Provide the [x, y] coordinate of the cell's center where the given text is located.  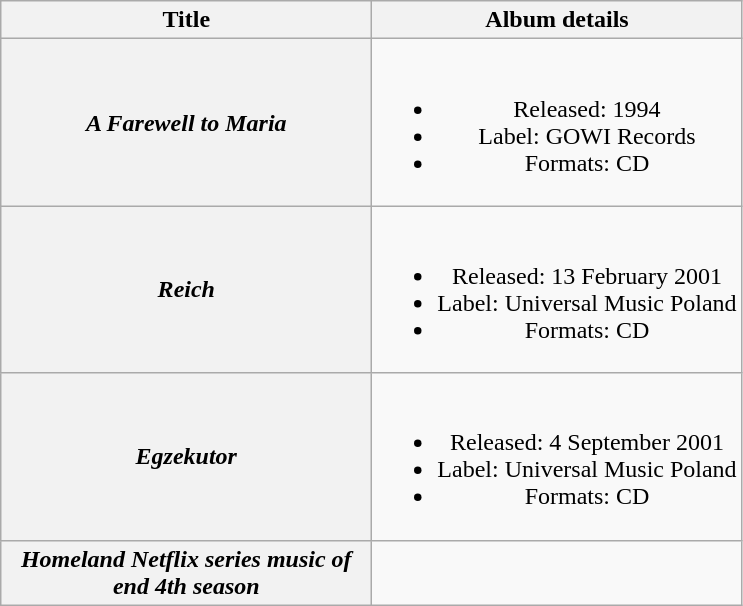
A Farewell to Maria [186, 122]
Homeland Netflix series music of end 4th season [186, 572]
Title [186, 20]
Reich [186, 290]
Released: 13 February 2001Label: Universal Music PolandFormats: CD [557, 290]
Released: 4 September 2001Label: Universal Music PolandFormats: CD [557, 456]
Album details [557, 20]
Released: 1994Label: GOWI RecordsFormats: CD [557, 122]
Egzekutor [186, 456]
